Determine the [X, Y] coordinate at the center of the cell enclosing the given text.  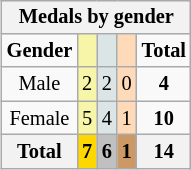
5 [87, 118]
Male [40, 84]
14 [164, 152]
10 [164, 118]
Medals by gender [96, 17]
Gender [40, 51]
Female [40, 118]
7 [87, 152]
6 [107, 152]
0 [127, 84]
